Detect which cell encompasses the target text, then output its [X, Y] center coordinate. 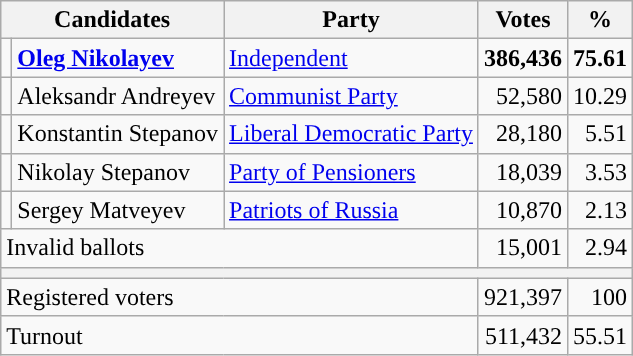
Invalid ballots [240, 248]
28,180 [522, 134]
Sergey Matveyev [118, 210]
386,436 [522, 58]
10.29 [600, 96]
Candidates [112, 20]
2.13 [600, 210]
Konstantin Stepanov [118, 134]
Nikolay Stepanov [118, 172]
Party [352, 20]
Turnout [240, 335]
Registered voters [240, 297]
921,397 [522, 297]
100 [600, 297]
511,432 [522, 335]
% [600, 20]
Oleg Nikolayev [118, 58]
Communist Party [352, 96]
15,001 [522, 248]
5.51 [600, 134]
Party of Pensioners [352, 172]
52,580 [522, 96]
55.51 [600, 335]
Independent [352, 58]
Patriots of Russia [352, 210]
3.53 [600, 172]
Liberal Democratic Party [352, 134]
10,870 [522, 210]
2.94 [600, 248]
Aleksandr Andreyev [118, 96]
75.61 [600, 58]
Votes [522, 20]
18,039 [522, 172]
